Locate the cell with the specified text and output its [X, Y] center coordinate. 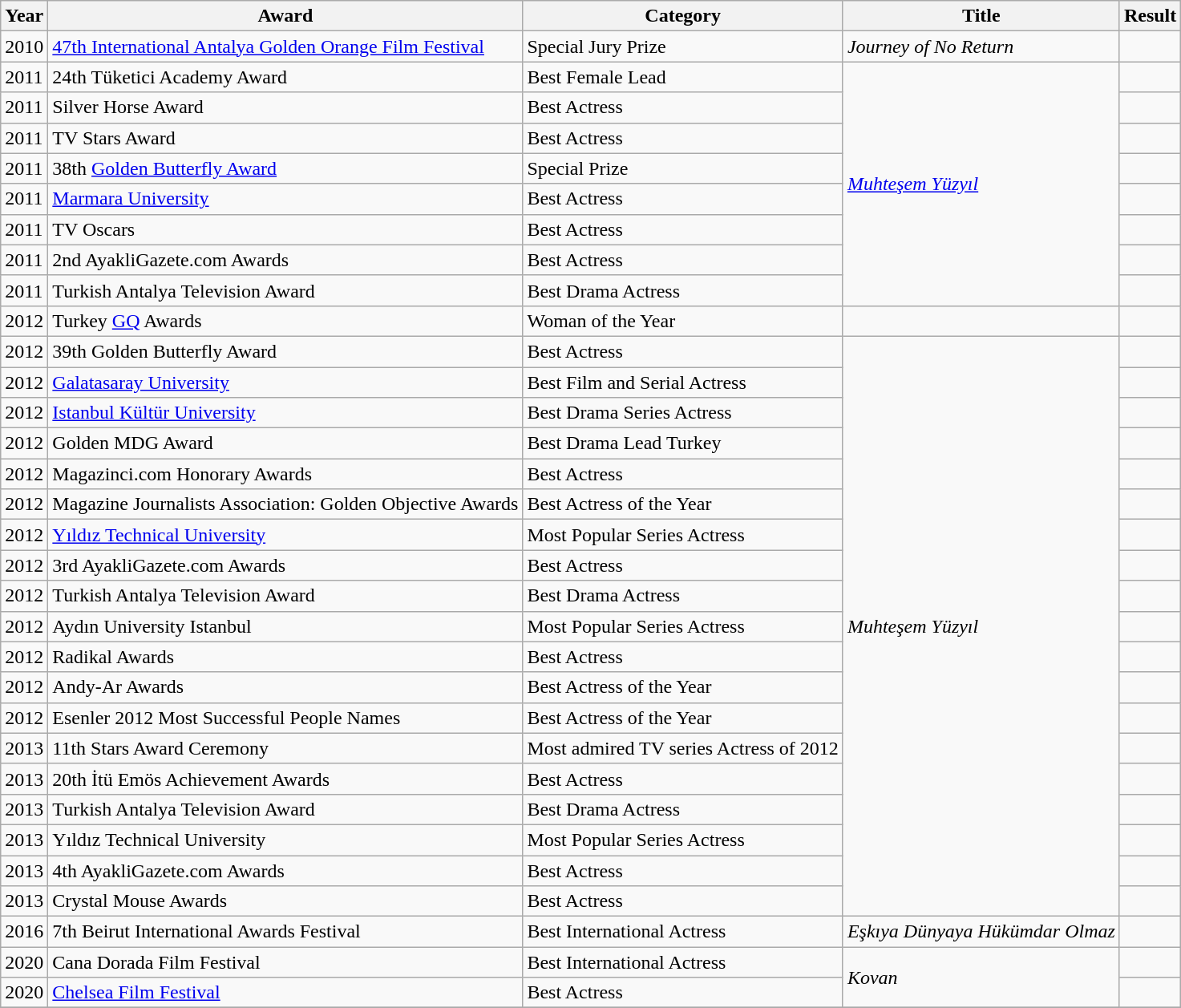
Best Female Lead [683, 77]
Eşkıya Dünyaya Hükümdar Olmaz [981, 932]
4th AyakliGazete.com Awards [285, 870]
Journey of No Return [981, 47]
38th Golden Butterfly Award [285, 168]
Category [683, 16]
Chelsea Film Festival [285, 993]
Turkey GQ Awards [285, 321]
20th İtü Emös Achievement Awards [285, 779]
Special Prize [683, 168]
Galatasaray University [285, 383]
Woman of the Year [683, 321]
Marmara University [285, 199]
Special Jury Prize [683, 47]
TV Stars Award [285, 138]
Crystal Mouse Awards [285, 901]
Best Film and Serial Actress [683, 383]
Best Drama Lead Turkey [683, 443]
47th International Antalya Golden Orange Film Festival [285, 47]
Best Drama Series Actress [683, 413]
39th Golden Butterfly Award [285, 351]
Year [24, 16]
2nd AyakliGazete.com Awards [285, 260]
Esenler 2012 Most Successful People Names [285, 718]
Istanbul Kültür University [285, 413]
3rd AyakliGazete.com Awards [285, 565]
Magazine Journalists Association: Golden Objective Awards [285, 504]
TV Oscars [285, 229]
Cana Dorada Film Festival [285, 962]
Golden MDG Award [285, 443]
Aydın University Istanbul [285, 626]
2016 [24, 932]
Kovan [981, 978]
Radikal Awards [285, 657]
24th Tüketici Academy Award [285, 77]
7th Beirut International Awards Festival [285, 932]
Andy-Ar Awards [285, 687]
Silver Horse Award [285, 107]
11th Stars Award Ceremony [285, 748]
2010 [24, 47]
Result [1150, 16]
Title [981, 16]
Magazinci.com Honorary Awards [285, 474]
Most admired TV series Actress of 2012 [683, 748]
Award [285, 16]
